For the text-containing cell, return its midpoint in (X, Y) coordinate format. 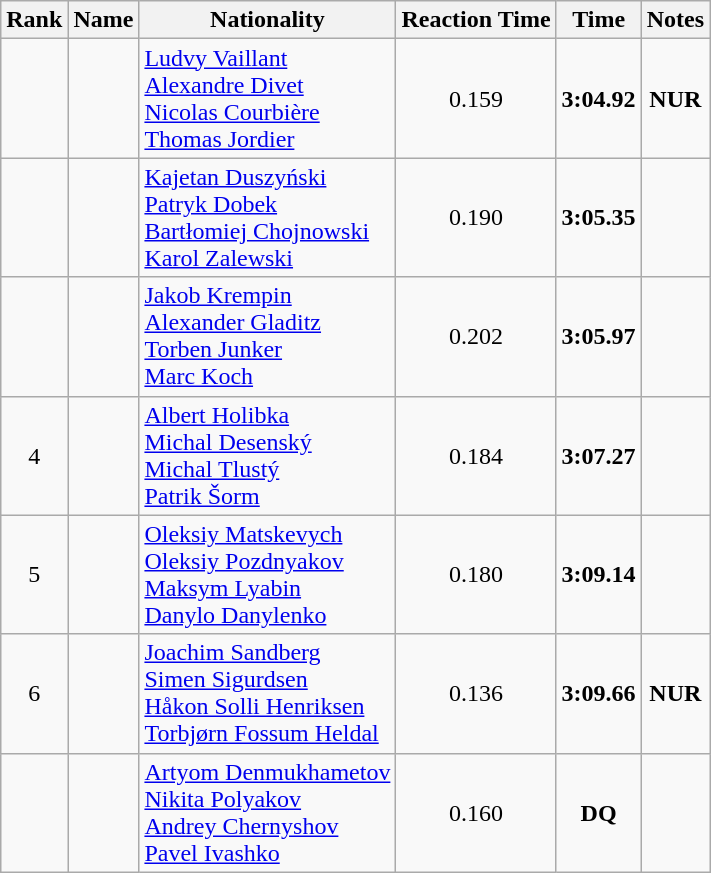
3:09.14 (598, 574)
0.136 (476, 694)
3:04.92 (598, 98)
0.184 (476, 456)
0.159 (476, 98)
4 (34, 456)
5 (34, 574)
3:07.27 (598, 456)
Kajetan DuszyńskiPatryk DobekBartłomiej ChojnowskiKarol Zalewski (268, 218)
3:09.66 (598, 694)
Name (104, 20)
DQ (598, 812)
Oleksiy MatskevychOleksiy PozdnyakovMaksym LyabinDanylo Danylenko (268, 574)
Rank (34, 20)
Reaction Time (476, 20)
0.202 (476, 336)
0.180 (476, 574)
0.160 (476, 812)
Time (598, 20)
6 (34, 694)
3:05.35 (598, 218)
0.190 (476, 218)
Jakob KrempinAlexander GladitzTorben JunkerMarc Koch (268, 336)
Notes (675, 20)
Artyom DenmukhametovNikita PolyakovAndrey ChernyshovPavel Ivashko (268, 812)
Ludvy VaillantAlexandre DivetNicolas CourbièreThomas Jordier (268, 98)
Nationality (268, 20)
3:05.97 (598, 336)
Joachim SandbergSimen SigurdsenHåkon Solli HenriksenTorbjørn Fossum Heldal (268, 694)
Albert HolibkaMichal DesenskýMichal TlustýPatrik Šorm (268, 456)
